Pinpoint the cell where the given text exists, returning its [x, y] midpoint coordinate. 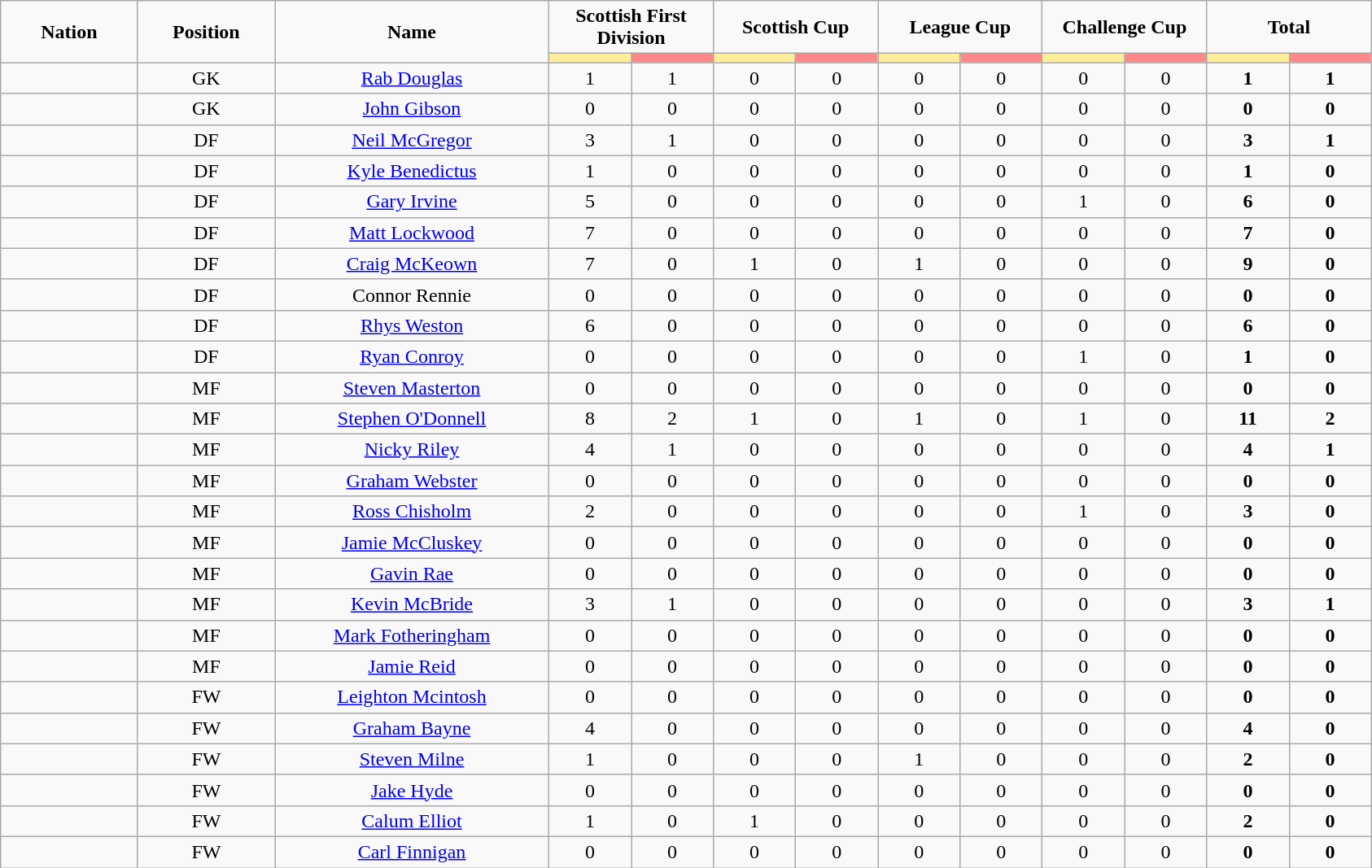
Gavin Rae [412, 574]
Jamie Reid [412, 666]
Neil McGregor [412, 140]
Challenge Cup [1125, 28]
Scottish Cup [796, 28]
Kevin McBride [412, 604]
Mark Fotheringham [412, 635]
Connor Rennie [412, 294]
Jamie McCluskey [412, 543]
Kyle Benedictus [412, 171]
Nation [69, 32]
John Gibson [412, 109]
8 [589, 419]
Craig McKeown [412, 264]
Rhys Weston [412, 325]
Carl Finnigan [412, 852]
Nicky Riley [412, 450]
Scottish First Division [631, 28]
Ross Chisholm [412, 512]
9 [1248, 264]
Graham Bayne [412, 728]
Graham Webster [412, 481]
Gary Irvine [412, 202]
Name [412, 32]
11 [1248, 419]
Steven Masterton [412, 388]
Total [1289, 28]
Ryan Conroy [412, 356]
Stephen O'Donnell [412, 419]
Steven Milne [412, 759]
Calum Elliot [412, 821]
Leighton Mcintosh [412, 697]
Position [206, 32]
Matt Lockwood [412, 233]
Rab Douglas [412, 78]
Jake Hyde [412, 790]
5 [589, 202]
League Cup [960, 28]
